Pinpoint the cell where the given text exists, returning its (x, y) midpoint coordinate. 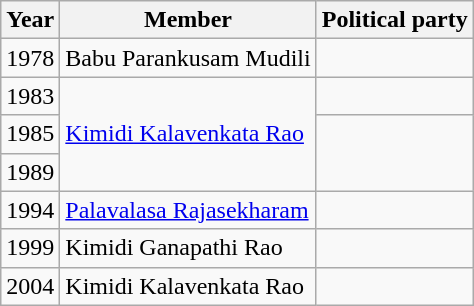
1994 (30, 210)
Year (30, 20)
1999 (30, 248)
Babu Parankusam Mudili (188, 58)
2004 (30, 286)
1983 (30, 96)
Member (188, 20)
Political party (394, 20)
1985 (30, 134)
1989 (30, 172)
Kimidi Ganapathi Rao (188, 248)
Palavalasa Rajasekharam (188, 210)
1978 (30, 58)
